For the text-containing cell, return its midpoint in (x, y) coordinate format. 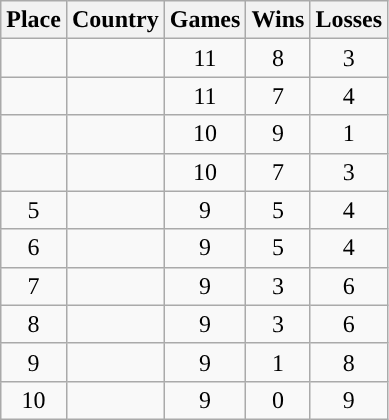
Games (205, 20)
Place (34, 20)
Country (115, 20)
Losses (349, 20)
0 (278, 400)
Wins (278, 20)
